Detect which cell encompasses the target text, then output its (x, y) center coordinate. 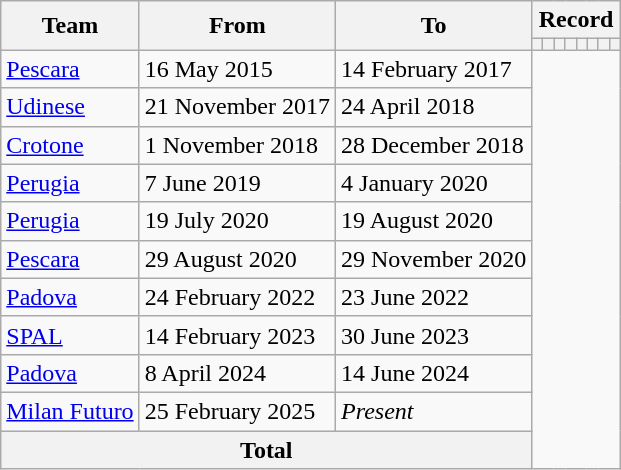
14 February 2017 (434, 69)
24 February 2022 (237, 297)
8 April 2024 (237, 373)
19 August 2020 (434, 221)
28 December 2018 (434, 145)
29 August 2020 (237, 259)
Udinese (70, 107)
23 June 2022 (434, 297)
To (434, 26)
SPAL (70, 335)
24 April 2018 (434, 107)
19 July 2020 (237, 221)
25 February 2025 (237, 411)
Team (70, 26)
14 June 2024 (434, 373)
29 November 2020 (434, 259)
21 November 2017 (237, 107)
Record (576, 20)
1 November 2018 (237, 145)
4 January 2020 (434, 183)
Total (266, 449)
Present (434, 411)
Crotone (70, 145)
7 June 2019 (237, 183)
From (237, 26)
30 June 2023 (434, 335)
16 May 2015 (237, 69)
14 February 2023 (237, 335)
Milan Futuro (70, 411)
